Return [x, y] of the center of cell containing provided text 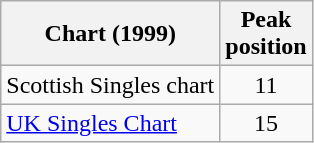
UK Singles Chart [110, 123]
Scottish Singles chart [110, 85]
11 [266, 85]
Chart (1999) [110, 34]
Peakposition [266, 34]
15 [266, 123]
